Output the (x, y) coordinate of the center of the cell containing the given text.  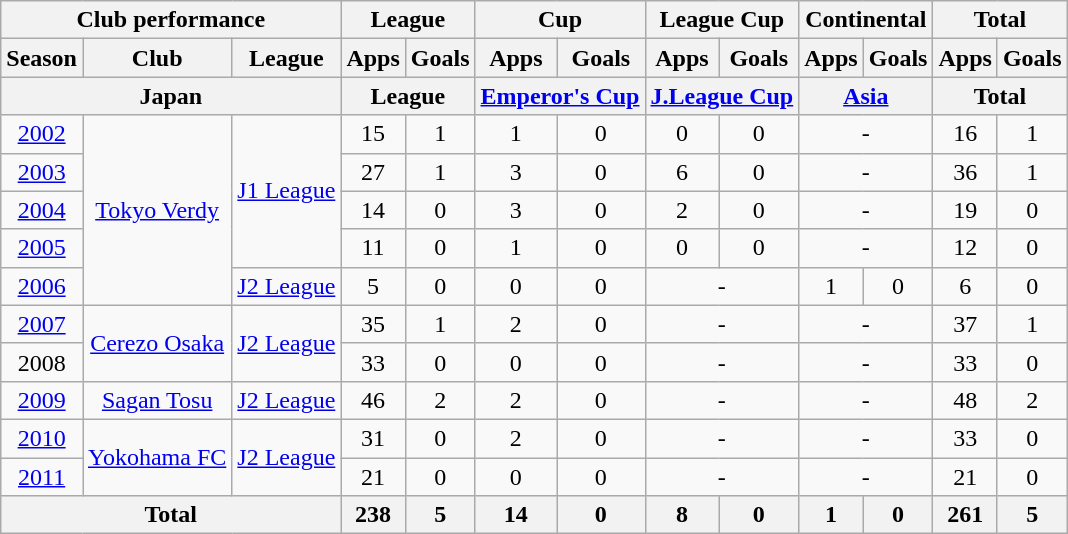
15 (373, 134)
2005 (42, 248)
J.League Cup (722, 96)
19 (965, 210)
Club performance (171, 20)
35 (373, 324)
238 (373, 515)
261 (965, 515)
31 (373, 438)
8 (682, 515)
Asia (866, 96)
Continental (866, 20)
2009 (42, 400)
2003 (42, 172)
Yokohama FC (156, 457)
11 (373, 248)
36 (965, 172)
2010 (42, 438)
2008 (42, 362)
Season (42, 58)
12 (965, 248)
Japan (171, 96)
16 (965, 134)
2006 (42, 286)
27 (373, 172)
Sagan Tosu (156, 400)
2011 (42, 477)
2002 (42, 134)
48 (965, 400)
J1 League (286, 191)
League Cup (722, 20)
Emperor's Cup (560, 96)
2004 (42, 210)
37 (965, 324)
2007 (42, 324)
Club (156, 58)
Cup (560, 20)
46 (373, 400)
Tokyo Verdy (156, 210)
Cerezo Osaka (156, 343)
